Return (x, y) of the center of cell containing provided text 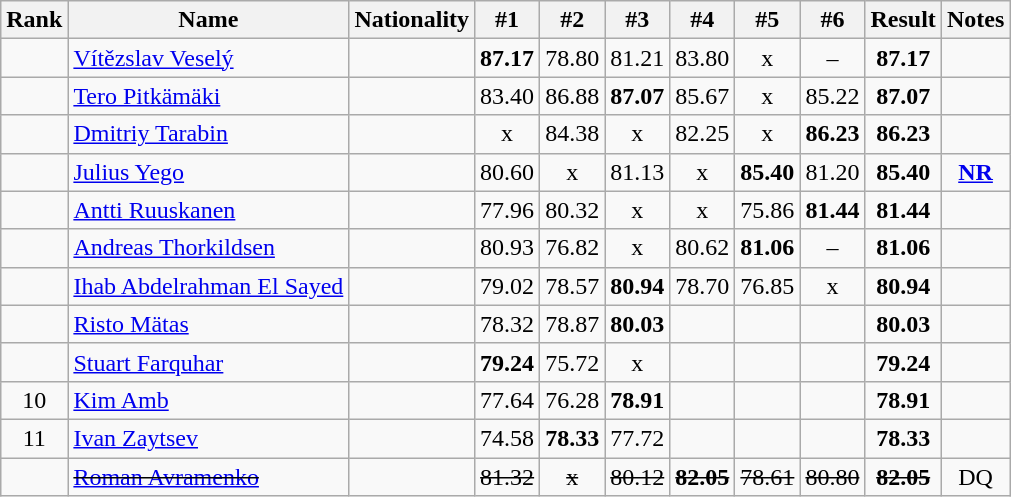
Notes (975, 20)
Kim Amb (208, 400)
Ivan Zaytsev (208, 438)
80.32 (572, 210)
Tero Pitkämäki (208, 96)
77.64 (508, 400)
75.86 (768, 210)
83.40 (508, 96)
Rank (34, 20)
79.02 (508, 286)
Roman Avramenko (208, 477)
78.87 (572, 324)
85.67 (702, 96)
Risto Mätas (208, 324)
Dmitriy Tarabin (208, 134)
81.20 (832, 172)
11 (34, 438)
86.88 (572, 96)
#6 (832, 20)
80.62 (702, 248)
Julius Yego (208, 172)
#2 (572, 20)
78.32 (508, 324)
#1 (508, 20)
82.25 (702, 134)
#3 (638, 20)
Stuart Farquhar (208, 362)
74.58 (508, 438)
Name (208, 20)
83.80 (702, 58)
85.22 (832, 96)
77.72 (638, 438)
76.85 (768, 286)
10 (34, 400)
DQ (975, 477)
Andreas Thorkildsen (208, 248)
80.12 (638, 477)
76.28 (572, 400)
#4 (702, 20)
77.96 (508, 210)
Ihab Abdelrahman El Sayed (208, 286)
80.93 (508, 248)
Vítězslav Veselý (208, 58)
78.57 (572, 286)
#5 (768, 20)
78.80 (572, 58)
78.61 (768, 477)
Result (903, 20)
80.80 (832, 477)
81.32 (508, 477)
81.21 (638, 58)
84.38 (572, 134)
80.60 (508, 172)
75.72 (572, 362)
78.70 (702, 286)
81.13 (638, 172)
Nationality (412, 20)
NR (975, 172)
Antti Ruuskanen (208, 210)
76.82 (572, 248)
